Identify which cell holds the provided text, then report its (x, y) central coordinate. 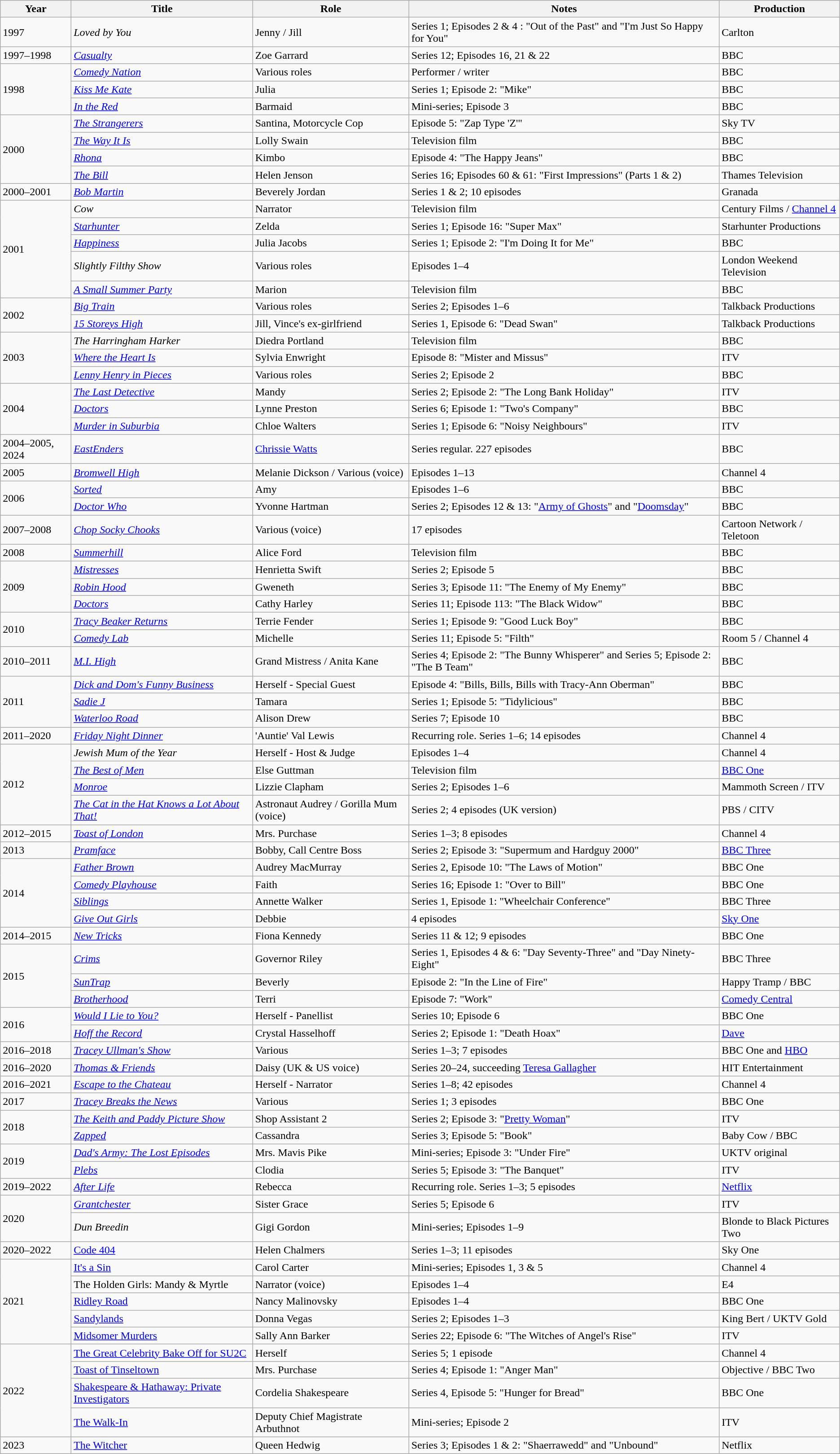
Kiss Me Kate (162, 89)
2002 (36, 315)
Mini-series; Episode 2 (564, 1422)
Melanie Dickson / Various (voice) (331, 472)
Tracey Breaks the News (162, 1101)
The Strangerers (162, 123)
Doctor Who (162, 506)
Monroe (162, 787)
Marion (331, 289)
Chrissie Watts (331, 449)
The Holden Girls: Mandy & Myrtle (162, 1284)
Mini-series; Episodes 1, 3 & 5 (564, 1267)
Comedy Central (780, 999)
Title (162, 9)
Queen Hedwig (331, 1445)
Toast of London (162, 833)
2010–2011 (36, 661)
Chloe Walters (331, 426)
Tracey Ullman's Show (162, 1050)
Zapped (162, 1136)
Mammoth Screen / ITV (780, 787)
Father Brown (162, 867)
Zoe Garrard (331, 55)
New Tricks (162, 936)
'Auntie' Val Lewis (331, 736)
Starhunter Productions (780, 226)
Give Out Girls (162, 919)
BBC One and HBO (780, 1050)
Comedy Playhouse (162, 885)
Terrie Fender (331, 621)
Governor Riley (331, 959)
Series 16; Episode 1: "Over to Bill" (564, 885)
Herself - Narrator (331, 1084)
Carol Carter (331, 1267)
17 episodes (564, 530)
Lizzie Clapham (331, 787)
Mini-series; Episode 3: "Under Fire" (564, 1153)
2010 (36, 630)
Series 6; Episode 1: "Two's Company" (564, 409)
Episodes 1–6 (564, 489)
The Cat in the Hat Knows a Lot About That! (162, 810)
Series 2; Episode 5 (564, 570)
2019–2022 (36, 1187)
Series 1; Episode 16: "Super Max" (564, 226)
Series 3; Episodes 1 & 2: "Shaerrawedd" and "Unbound" (564, 1445)
Cordelia Shakespeare (331, 1393)
Series 11; Episode 113: "The Black Widow" (564, 604)
The Last Detective (162, 392)
UKTV original (780, 1153)
Sadie J (162, 701)
Casualty (162, 55)
Summerhill (162, 553)
Carlton (780, 32)
Series 2; Episode 2: "The Long Bank Holiday" (564, 392)
Series 16; Episodes 60 & 61: "First Impressions" (Parts 1 & 2) (564, 175)
Tamara (331, 701)
Henrietta Swift (331, 570)
Sky TV (780, 123)
Cassandra (331, 1136)
Mrs. Mavis Pike (331, 1153)
Pramface (162, 850)
Herself - Special Guest (331, 684)
Recurring role. Series 1–6; 14 episodes (564, 736)
The Best of Men (162, 770)
Series 2, Episode 10: "The Laws of Motion" (564, 867)
2011 (36, 701)
Century Films / Channel 4 (780, 209)
Gweneth (331, 587)
Series 5; Episode 6 (564, 1204)
Production (780, 9)
2004 (36, 409)
Episode 2: "In the Line of Fire" (564, 982)
Series 4; Episode 2: "The Bunny Whisperer" and Series 5; Episode 2: "The B Team" (564, 661)
Sorted (162, 489)
Thames Television (780, 175)
Episode 4: "The Happy Jeans" (564, 158)
Hoff the Record (162, 1033)
Crims (162, 959)
2016 (36, 1025)
Sylvia Enwright (331, 358)
M.I. High (162, 661)
Series 1, Episode 1: "Wheelchair Conference" (564, 902)
Sally Ann Barker (331, 1336)
Series 4; Episode 1: "Anger Man" (564, 1370)
2014 (36, 893)
Performer / writer (564, 72)
Bromwell High (162, 472)
Bobby, Call Centre Boss (331, 850)
2004–2005, 2024 (36, 449)
Cartoon Network / Teletoon (780, 530)
Julia (331, 89)
Daisy (UK & US voice) (331, 1067)
Grantchester (162, 1204)
Various (voice) (331, 530)
2014–2015 (36, 936)
The Keith and Paddy Picture Show (162, 1119)
Cow (162, 209)
Series 1; Episode 2: "I'm Doing It for Me" (564, 243)
Series 1; 3 episodes (564, 1101)
Fiona Kennedy (331, 936)
Santina, Motorcycle Cop (331, 123)
2017 (36, 1101)
Series 1 & 2; 10 episodes (564, 192)
2023 (36, 1445)
Helen Chalmers (331, 1250)
Jill, Vince's ex-girlfriend (331, 324)
2011–2020 (36, 736)
Zelda (331, 226)
2016–2018 (36, 1050)
2008 (36, 553)
Episode 7: "Work" (564, 999)
Series 1, Episode 6: "Dead Swan" (564, 324)
Series 1; Episode 6: "Noisy Neighbours" (564, 426)
Cathy Harley (331, 604)
Lynne Preston (331, 409)
Robin Hood (162, 587)
Series 20–24, succeeding Teresa Gallagher (564, 1067)
Lolly Swain (331, 140)
Series 1, Episodes 4 & 6: "Day Seventy-Three" and "Day Ninety-Eight" (564, 959)
Series 12; Episodes 16, 21 & 22 (564, 55)
Year (36, 9)
Bob Martin (162, 192)
1997–1998 (36, 55)
Comedy Lab (162, 638)
Series 1; Episodes 2 & 4 : "Out of the Past" and "I'm Just So Happy for You" (564, 32)
Herself - Host & Judge (331, 753)
Baby Cow / BBC (780, 1136)
Else Guttman (331, 770)
Dave (780, 1033)
Siblings (162, 902)
Blonde to Black Pictures Two (780, 1227)
2012–2015 (36, 833)
Loved by You (162, 32)
Series 10; Episode 6 (564, 1016)
Jewish Mum of the Year (162, 753)
Episode 5: "Zap Type 'Z'" (564, 123)
Escape to the Chateau (162, 1084)
Series 3; Episode 5: "Book" (564, 1136)
The Harringham Harker (162, 341)
Rhona (162, 158)
Julia Jacobs (331, 243)
Series 1; Episode 9: "Good Luck Boy" (564, 621)
E4 (780, 1284)
2001 (36, 249)
Series 1–3; 7 episodes (564, 1050)
Rebecca (331, 1187)
Notes (564, 9)
15 Storeys High (162, 324)
2019 (36, 1161)
Brotherhood (162, 999)
The Great Celebrity Bake Off for SU2C (162, 1353)
2009 (36, 587)
Crystal Hasselhoff (331, 1033)
After Life (162, 1187)
HIT Entertainment (780, 1067)
London Weekend Television (780, 267)
Annette Walker (331, 902)
Series 2; Episode 3: "Pretty Woman" (564, 1119)
Series 1–3; 11 episodes (564, 1250)
Episode 8: "Mister and Missus" (564, 358)
Narrator (voice) (331, 1284)
The Witcher (162, 1445)
Mandy (331, 392)
2016–2021 (36, 1084)
Midsomer Murders (162, 1336)
2020 (36, 1219)
Toast of Tinseltown (162, 1370)
Beverly (331, 982)
Terri (331, 999)
King Bert / UKTV Gold (780, 1318)
Series 2; Episode 1: "Death Hoax" (564, 1033)
Faith (331, 885)
Helen Jenson (331, 175)
Sister Grace (331, 1204)
Series 5; 1 episode (564, 1353)
Narrator (331, 209)
SunTrap (162, 982)
Debbie (331, 919)
2021 (36, 1301)
Alice Ford (331, 553)
Code 404 (162, 1250)
2020–2022 (36, 1250)
Series 11; Episode 5: "Filth" (564, 638)
Series 2; Episodes 1–3 (564, 1318)
Series 1–3; 8 episodes (564, 833)
Room 5 / Channel 4 (780, 638)
Dick and Dom's Funny Business (162, 684)
Objective / BBC Two (780, 1370)
Series 1–8; 42 episodes (564, 1084)
It's a Sin (162, 1267)
Series 4, Episode 5: "Hunger for Bread" (564, 1393)
PBS / CITV (780, 810)
Astronaut Audrey / Gorilla Mum (voice) (331, 810)
2016–2020 (36, 1067)
Clodia (331, 1170)
Michelle (331, 638)
2015 (36, 976)
Kimbo (331, 158)
The Way It Is (162, 140)
2012 (36, 784)
Slightly Filthy Show (162, 267)
Chop Socky Chooks (162, 530)
Mistresses (162, 570)
2007–2008 (36, 530)
Ridley Road (162, 1301)
Episode 4: "Bills, Bills, Bills with Tracy-Ann Oberman" (564, 684)
Series 7; Episode 10 (564, 718)
Recurring role. Series 1–3; 5 episodes (564, 1187)
Granada (780, 192)
Tracy Beaker Returns (162, 621)
2013 (36, 850)
The Bill (162, 175)
Comedy Nation (162, 72)
Series 2; Episode 2 (564, 375)
2005 (36, 472)
EastEnders (162, 449)
Series 11 & 12; 9 episodes (564, 936)
1997 (36, 32)
Nancy Malinovsky (331, 1301)
2003 (36, 358)
The Walk-In (162, 1422)
Yvonne Hartman (331, 506)
Series 2; 4 episodes (UK version) (564, 810)
A Small Summer Party (162, 289)
Mini-series; Episodes 1–9 (564, 1227)
Jenny / Jill (331, 32)
Dun Breedin (162, 1227)
Amy (331, 489)
Gigi Gordon (331, 1227)
Starhunter (162, 226)
Big Train (162, 307)
Thomas & Friends (162, 1067)
In the Red (162, 106)
Sandylands (162, 1318)
2000–2001 (36, 192)
Waterloo Road (162, 718)
Plebs (162, 1170)
Series 2; Episode 3: "Supermum and Hardguy 2000" (564, 850)
Mini-series; Episode 3 (564, 106)
2000 (36, 149)
Grand Mistress / Anita Kane (331, 661)
Herself - Panellist (331, 1016)
Episodes 1–13 (564, 472)
Role (331, 9)
Audrey MacMurray (331, 867)
Happiness (162, 243)
Diedra Portland (331, 341)
Series 3; Episode 11: "The Enemy of My Enemy" (564, 587)
Dad's Army: The Lost Episodes (162, 1153)
Donna Vegas (331, 1318)
2006 (36, 498)
2018 (36, 1127)
Shakespeare & Hathaway: Private Investigators (162, 1393)
Where the Heart Is (162, 358)
Series 22; Episode 6: "The Witches of Angel's Rise" (564, 1336)
Lenny Henry in Pieces (162, 375)
Murder in Suburbia (162, 426)
4 episodes (564, 919)
Friday Night Dinner (162, 736)
Herself (331, 1353)
2022 (36, 1390)
1998 (36, 89)
Shop Assistant 2 (331, 1119)
Series regular. 227 episodes (564, 449)
Series 1; Episode 5: "Tidylicious" (564, 701)
Series 5; Episode 3: "The Banquet" (564, 1170)
Series 1; Episode 2: "Mike" (564, 89)
Beverely Jordan (331, 192)
Happy Tramp / BBC (780, 982)
Series 2; Episodes 12 & 13: "Army of Ghosts" and "Doomsday" (564, 506)
Barmaid (331, 106)
Alison Drew (331, 718)
Would I Lie to You? (162, 1016)
Deputy Chief Magistrate Arbuthnot (331, 1422)
